Provide the [x, y] coordinate of the cell's center where the given text is located.  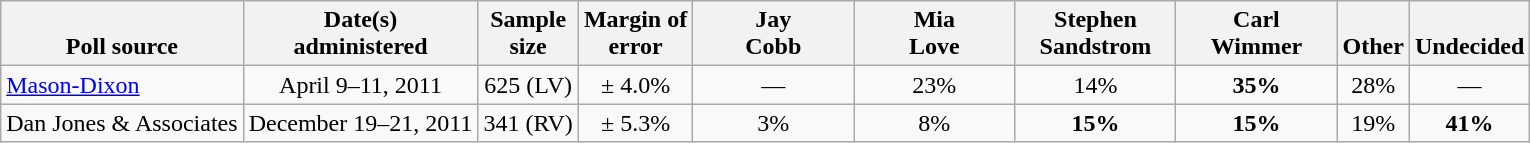
CarlWimmer [1256, 34]
JayCobb [774, 34]
Other [1373, 34]
Mason-Dixon [122, 85]
625 (LV) [528, 85]
± 4.0% [635, 85]
3% [774, 123]
MiaLove [934, 34]
35% [1256, 85]
December 19–21, 2011 [360, 123]
Poll source [122, 34]
StephenSandstrom [1096, 34]
Margin of error [635, 34]
28% [1373, 85]
341 (RV) [528, 123]
19% [1373, 123]
23% [934, 85]
April 9–11, 2011 [360, 85]
Dan Jones & Associates [122, 123]
14% [1096, 85]
± 5.3% [635, 123]
Date(s)administered [360, 34]
Undecided [1469, 34]
8% [934, 123]
41% [1469, 123]
Samplesize [528, 34]
